For the text-containing cell, return its midpoint in [x, y] coordinate format. 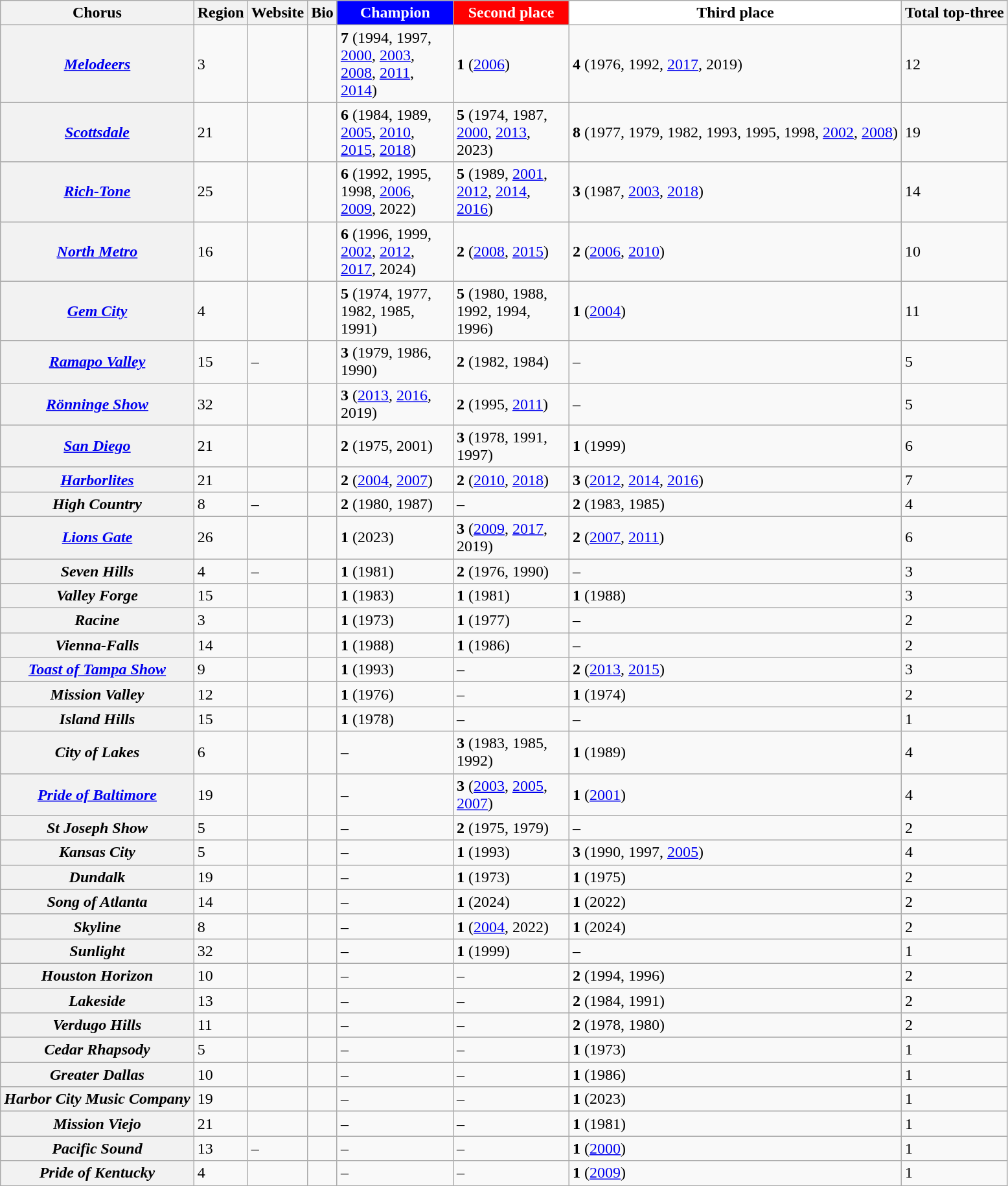
Valley Forge [97, 596]
Greater Dallas [97, 1075]
2 (2008, 2015) [510, 251]
4 (1976, 1992, 2017, 2019) [736, 63]
1 (2009) [736, 1173]
9 [220, 670]
5 (1980, 1988, 1992, 1994, 1996) [510, 311]
Song of Atlanta [97, 902]
St Joseph Show [97, 828]
26 [220, 538]
2 (1982, 1984) [510, 361]
16 [220, 251]
Pride of Kentucky [97, 1173]
1 (1974) [736, 694]
Total top-three [955, 13]
Lakeside [97, 1001]
2 (1976, 1990) [510, 571]
5 (1989, 2001, 2012, 2014, 2016) [510, 192]
6 (1992, 1995, 1998, 2006, 2009, 2022) [395, 192]
3 (1990, 1997, 2005) [736, 852]
Scottsdale [97, 132]
2 (1980, 1987) [395, 504]
Region [220, 13]
5 (1974, 1987, 2000, 2013, 2023) [510, 132]
Toast of Tampa Show [97, 670]
25 [220, 192]
3 (1978, 1991, 1997) [510, 446]
1 (2022) [736, 902]
Skyline [97, 926]
3 (2009, 2017, 2019) [510, 538]
Cedar Rhapsody [97, 1050]
3 (1983, 1985, 1992) [510, 753]
Mission Valley [97, 694]
1 (1983) [395, 596]
3 (1979, 1986, 1990) [395, 361]
San Diego [97, 446]
3 (2013, 2016, 2019) [395, 404]
Rich-Tone [97, 192]
6 (1996, 1999, 2002, 2012, 2017, 2024) [395, 251]
1 (2001) [736, 794]
2 (1984, 1991) [736, 1001]
Chorus [97, 13]
1 (1976) [395, 694]
Bio [323, 13]
3 (2003, 2005, 2007) [510, 794]
1 (1975) [736, 877]
2 (1975, 2001) [395, 446]
Third place [736, 13]
2 (2007, 2011) [736, 538]
3 (2012, 2014, 2016) [736, 479]
2 (2010, 2018) [510, 479]
7 [955, 479]
1 (2004) [736, 311]
Verdugo Hills [97, 1025]
Mission Viejo [97, 1124]
2 (1978, 1980) [736, 1025]
2 (2004, 2007) [395, 479]
Vienna-Falls [97, 645]
Houston Horizon [97, 975]
Harbor City Music Company [97, 1099]
Ramapo Valley [97, 361]
6 (1984, 1989, 2005, 2010, 2015, 2018) [395, 132]
7 (1994, 1997, 2000, 2003, 2008, 2011, 2014) [395, 63]
Pride of Baltimore [97, 794]
2 (1975, 1979) [510, 828]
2 (2013, 2015) [736, 670]
1 (1978) [395, 719]
Lions Gate [97, 538]
2 (1994, 1996) [736, 975]
Island Hills [97, 719]
1 (2006) [510, 63]
1 (2000) [736, 1148]
Melodeers [97, 63]
Website [277, 13]
Champion [395, 13]
Harborlites [97, 479]
Dundalk [97, 877]
North Metro [97, 251]
Sunlight [97, 951]
1 (1977) [510, 621]
Gem City [97, 311]
Kansas City [97, 852]
Second place [510, 13]
Seven Hills [97, 571]
5 (1974, 1977, 1982, 1985, 1991) [395, 311]
3 (1987, 2003, 2018) [736, 192]
8 (1977, 1979, 1982, 1993, 1995, 1998, 2002, 2008) [736, 132]
High Country [97, 504]
Pacific Sound [97, 1148]
2 (1995, 2011) [510, 404]
Rönninge Show [97, 404]
2 (2006, 2010) [736, 251]
Racine [97, 621]
2 (1983, 1985) [736, 504]
1 (1989) [736, 753]
1 (2004, 2022) [510, 926]
City of Lakes [97, 753]
